Output the (x, y) coordinate of the center of the cell containing the given text.  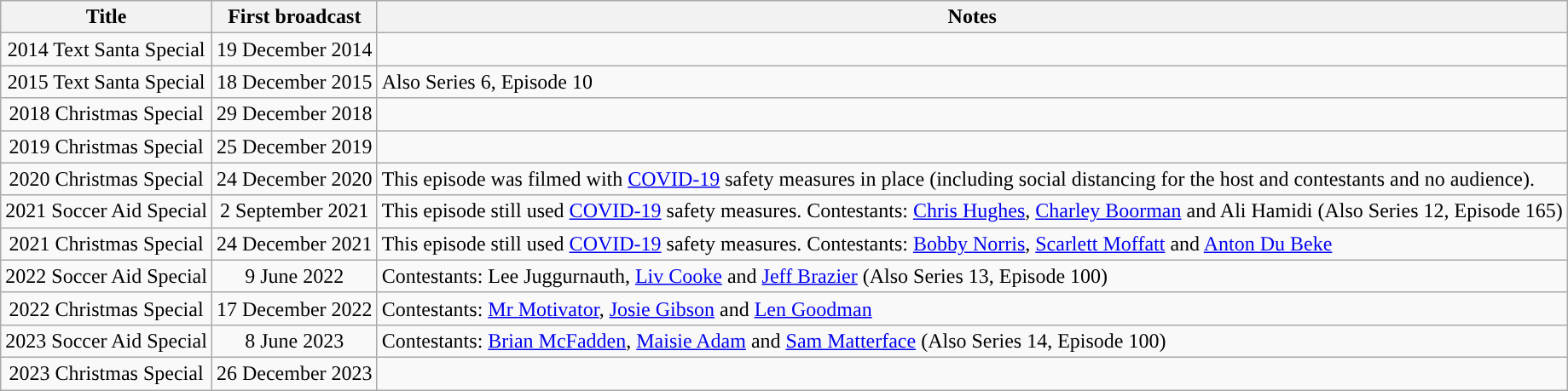
26 December 2023 (294, 373)
Contestants: Brian McFadden, Maisie Adam and Sam Matterface (Also Series 14, Episode 100) (972, 341)
8 June 2023 (294, 341)
2022 Soccer Aid Special (107, 276)
29 December 2018 (294, 114)
25 December 2019 (294, 147)
2023 Soccer Aid Special (107, 341)
Title (107, 17)
18 December 2015 (294, 82)
2020 Christmas Special (107, 179)
First broadcast (294, 17)
Notes (972, 17)
24 December 2021 (294, 244)
2018 Christmas Special (107, 114)
Also Series 6, Episode 10 (972, 82)
2019 Christmas Special (107, 147)
2021 Soccer Aid Special (107, 211)
17 December 2022 (294, 308)
Contestants: Mr Motivator, Josie Gibson and Len Goodman (972, 308)
2015 Text Santa Special (107, 82)
This episode was filmed with COVID-19 safety measures in place (including social distancing for the host and contestants and no audience). (972, 179)
2 September 2021 (294, 211)
This episode still used COVID-19 safety measures. Contestants: Bobby Norris, Scarlett Moffatt and Anton Du Beke (972, 244)
2021 Christmas Special (107, 244)
9 June 2022 (294, 276)
19 December 2014 (294, 49)
This episode still used COVID-19 safety measures. Contestants: Chris Hughes, Charley Boorman and Ali Hamidi (Also Series 12, Episode 165) (972, 211)
2023 Christmas Special (107, 373)
24 December 2020 (294, 179)
2014 Text Santa Special (107, 49)
2022 Christmas Special (107, 308)
Contestants: Lee Juggurnauth, Liv Cooke and Jeff Brazier (Also Series 13, Episode 100) (972, 276)
